From the cell containing the given text, extract its center point as [x, y] coordinate. 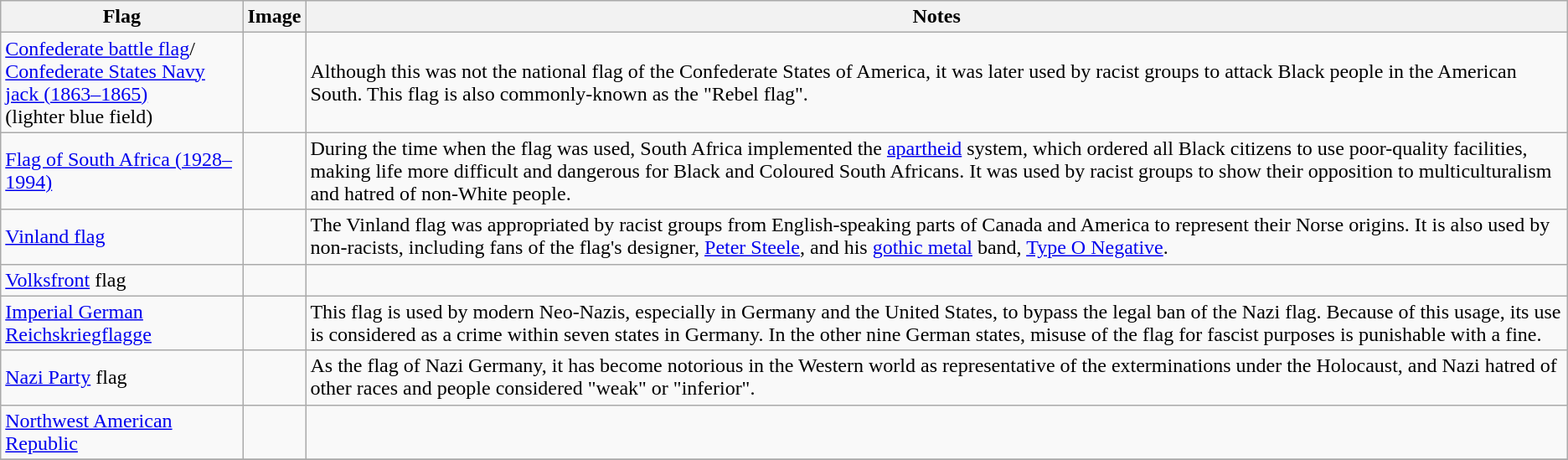
Flag [122, 17]
Vinland flag [122, 236]
Northwest American Republic [122, 432]
Image [275, 17]
Imperial German Reichskriegflagge [122, 323]
Volksfront flag [122, 280]
Notes [936, 17]
Nazi Party flag [122, 377]
Confederate battle flag/Confederate States Navy jack (1863–1865)(lighter blue field) [122, 82]
Flag of South Africa (1928–1994) [122, 171]
